Detect which cell encompasses the target text, then output its (x, y) center coordinate. 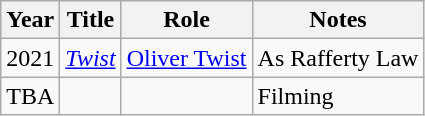
Role (186, 20)
2021 (30, 58)
TBA (30, 96)
As Rafferty Law (338, 58)
Oliver Twist (186, 58)
Year (30, 20)
Filming (338, 96)
Title (90, 20)
Twist (90, 58)
Notes (338, 20)
